Search for the cell housing the specified text and yield its (x, y) center coordinate. 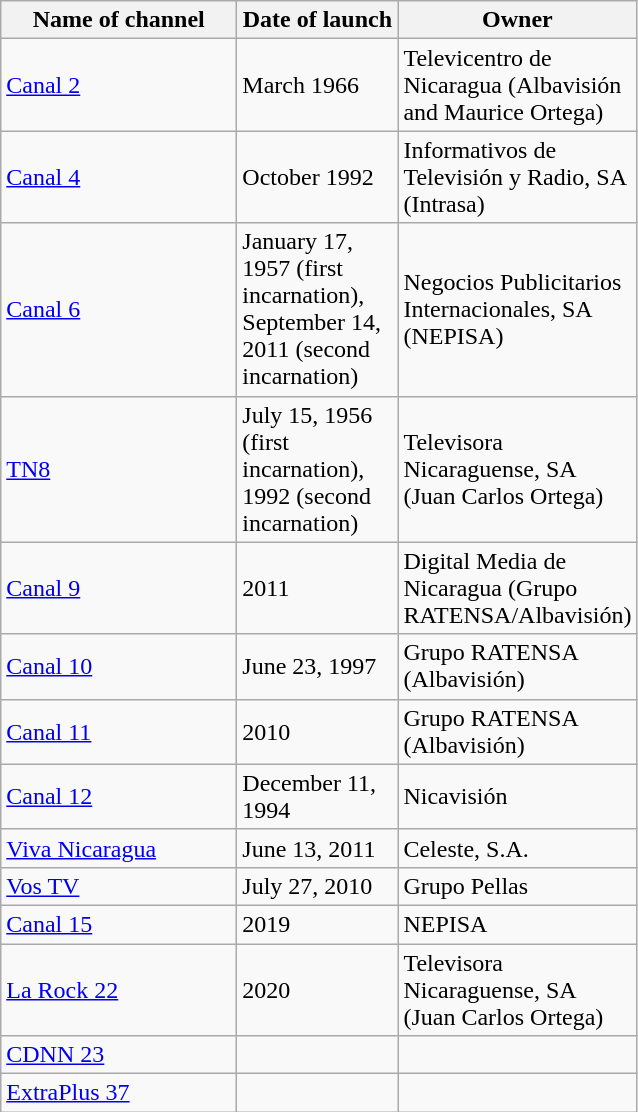
CDNN 23 (119, 1055)
Owner (518, 20)
Canal 12 (119, 796)
June 23, 1997 (318, 666)
Canal 10 (119, 666)
NEPISA (518, 924)
Vos TV (119, 886)
October 1992 (318, 177)
Digital Media de Nicaragua (Grupo RATENSA/Albavisión) (518, 588)
July 15, 1956 (first incarnation), 1992 (second incarnation) (318, 469)
2019 (318, 924)
Televicentro de Nicaragua (Albavisión and Maurice Ortega) (518, 85)
Grupo Pellas (518, 886)
La Rock 22 (119, 990)
Negocios Publicitarios Internacionales, SA (NEPISA) (518, 310)
Canal 4 (119, 177)
January 17, 1957 (first incarnation), September 14, 2011 (second incarnation) (318, 310)
2011 (318, 588)
Canal 11 (119, 732)
Canal 2 (119, 85)
Nicavisión (518, 796)
Canal 6 (119, 310)
TN8 (119, 469)
June 13, 2011 (318, 848)
ExtraPlus 37 (119, 1093)
Informativos de Televisión y Radio, SA (Intrasa) (518, 177)
Celeste, S.A. (518, 848)
December 11, 1994 (318, 796)
2010 (318, 732)
Canal 9 (119, 588)
March 1966 (318, 85)
2020 (318, 990)
Canal 15 (119, 924)
Date of launch (318, 20)
Viva Nicaragua (119, 848)
Name of channel (119, 20)
July 27, 2010 (318, 886)
